Scan for the cell matching the given text and deliver its [X, Y] coordinate at center. 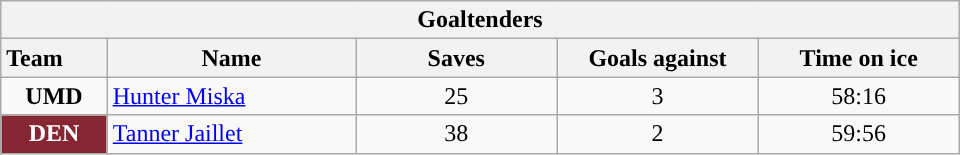
Name [232, 58]
59:56 [858, 134]
Saves [456, 58]
58:16 [858, 96]
DEN [54, 134]
Team [54, 58]
3 [658, 96]
38 [456, 134]
Goals against [658, 58]
25 [456, 96]
Goaltenders [480, 20]
Tanner Jaillet [232, 134]
2 [658, 134]
Time on ice [858, 58]
Hunter Miska [232, 96]
UMD [54, 96]
